Return [x, y] of the center of cell containing provided text 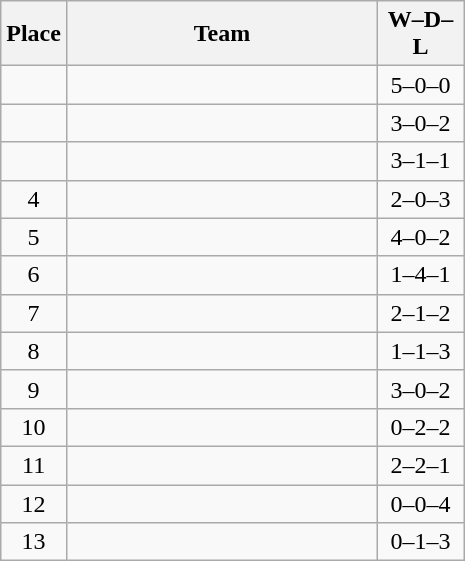
Place [34, 34]
3–1–1 [421, 161]
11 [34, 465]
9 [34, 389]
8 [34, 351]
1–4–1 [421, 275]
4 [34, 199]
5 [34, 237]
2–0–3 [421, 199]
10 [34, 427]
0–0–4 [421, 503]
2–2–1 [421, 465]
7 [34, 313]
6 [34, 275]
0–1–3 [421, 542]
5–0–0 [421, 85]
Team [222, 34]
2–1–2 [421, 313]
W–D–L [421, 34]
12 [34, 503]
4–0–2 [421, 237]
13 [34, 542]
1–1–3 [421, 351]
0–2–2 [421, 427]
